Capture the cell that displays the provided text and extract its (X, Y) central coordinate. 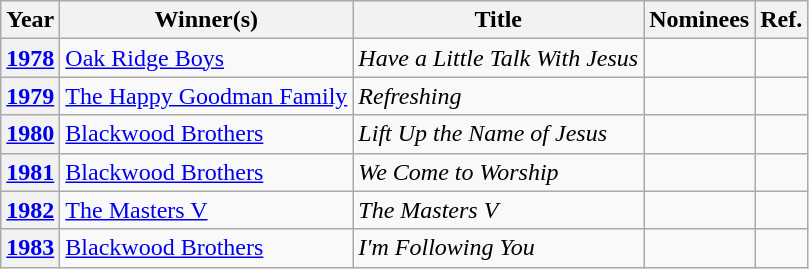
Oak Ridge Boys (206, 58)
Refreshing (498, 96)
Winner(s) (206, 20)
1978 (30, 58)
Have a Little Talk With Jesus (498, 58)
The Happy Goodman Family (206, 96)
We Come to Worship (498, 172)
1983 (30, 248)
I'm Following You (498, 248)
1980 (30, 134)
Year (30, 20)
1979 (30, 96)
Lift Up the Name of Jesus (498, 134)
Title (498, 20)
Nominees (700, 20)
1981 (30, 172)
1982 (30, 210)
Ref. (782, 20)
